From the cell containing the given text, extract its center point as (x, y) coordinate. 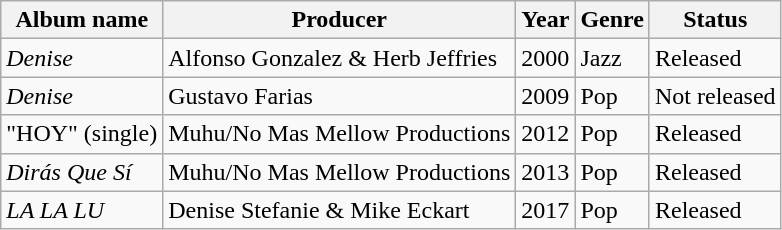
Dirás Que Sí (82, 172)
Genre (612, 20)
Year (546, 20)
LA LA LU (82, 210)
Album name (82, 20)
2012 (546, 134)
Jazz (612, 58)
2017 (546, 210)
Gustavo Farias (340, 96)
Denise Stefanie & Mike Eckart (340, 210)
"HOY" (single) (82, 134)
2013 (546, 172)
2009 (546, 96)
Status (715, 20)
Alfonso Gonzalez & Herb Jeffries (340, 58)
Producer (340, 20)
2000 (546, 58)
Not released (715, 96)
